Scan for the cell matching the given text and deliver its (x, y) coordinate at center. 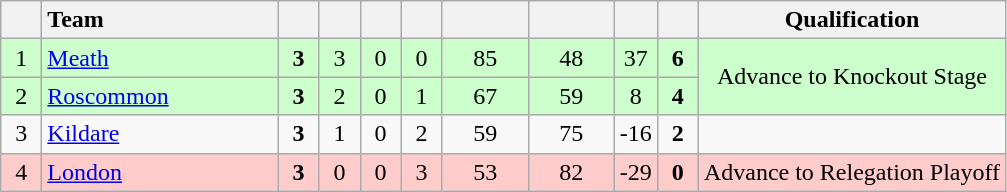
37 (636, 58)
Meath (160, 58)
-29 (636, 172)
-16 (636, 134)
Advance to Knockout Stage (852, 77)
London (160, 172)
48 (571, 58)
6 (678, 58)
85 (485, 58)
Team (160, 20)
67 (485, 96)
82 (571, 172)
8 (636, 96)
Roscommon (160, 96)
Qualification (852, 20)
53 (485, 172)
75 (571, 134)
Kildare (160, 134)
Advance to Relegation Playoff (852, 172)
